Search for the cell housing the specified text and yield its [x, y] center coordinate. 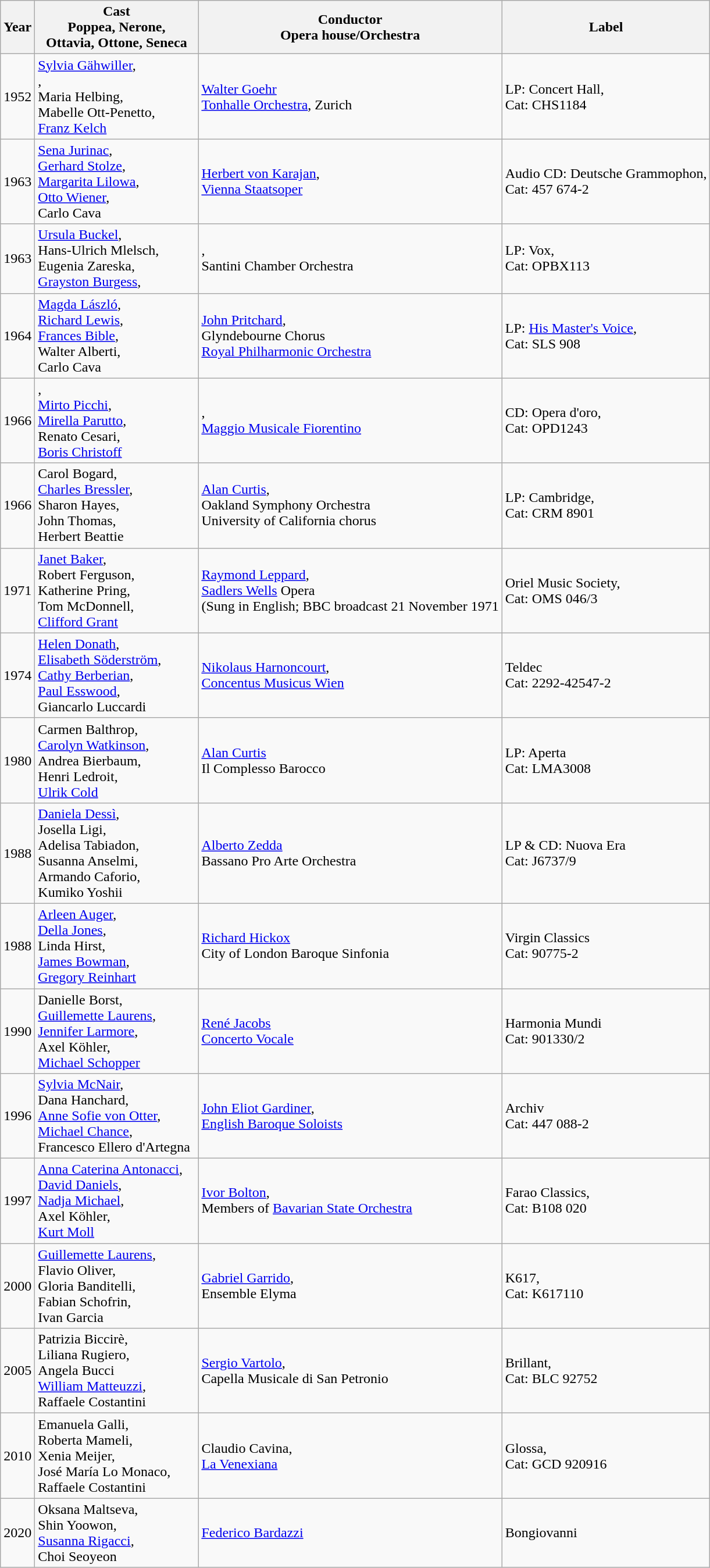
1964 [17, 336]
Sena Jurinac, Gerhard Stolze, Margarita Lilowa,Otto Wiener, Carlo Cava [116, 181]
Danielle Borst, Guillemette Laurens, Jennifer Larmore,Axel Köhler, Michael Schopper [116, 1031]
Herbert von Karajan,Vienna Staatsoper [350, 181]
LP: Vox,Cat: OPBX113 [606, 258]
Walter GoehrTonhalle Orchestra, Zurich [350, 97]
Oriel Music Society,Cat: OMS 046/3 [606, 590]
ConductorOpera house/Orchestra [350, 27]
Janet Baker, Robert Ferguson, Katherine Pring,Tom McDonnell, Clifford Grant [116, 590]
1980 [17, 760]
LP: His Master's Voice,Cat: SLS 908 [606, 336]
Helen Donath, Elisabeth Söderström, Cathy Berberian,Paul Esswood, Giancarlo Luccardi [116, 675]
Alan Curtis,Oakland Symphony OrchestraUniversity of California chorus [350, 505]
Ursula Buckel, Hans-Ulrich Mlelsch, Eugenia Zareska, Grayston Burgess, [116, 258]
TeldecCat: 2292-42547-2 [606, 675]
2000 [17, 1286]
1971 [17, 590]
Sylvia McNair,Dana Hanchard, Anne Sofie von Otter, Michael Chance, Francesco Ellero d'Artegna [116, 1116]
1974 [17, 675]
LP & CD: Nuova EraCat: J6737/9 [606, 853]
Daniela Dessì, Josella Ligi, Adelisa Tabiadon,Susanna Anselmi, Armando Caforio, Kumiko Yoshii [116, 853]
,Maggio Musicale Fiorentino [350, 420]
Oksana Maltseva,Shin Yoowon,Susanna Rigacci,Choi Seoyeon [116, 1533]
Claudio Cavina, La Venexiana [350, 1456]
Arleen Auger, Della Jones, Linda Hirst,James Bowman, Gregory Reinhart [116, 946]
Gabriel Garrido, Ensemble Elyma [350, 1286]
John Pritchard,Glyndebourne ChorusRoyal Philharmonic Orchestra [350, 336]
K617, Cat: K617110 [606, 1286]
Guillemette Laurens, Flavio Oliver,Gloria Banditelli,Fabian Schofrin, Ivan Garcia [116, 1286]
Audio CD: Deutsche Grammophon,Cat: 457 674-2 [606, 181]
Glossa, Cat: GCD 920916 [606, 1456]
Brillant, Cat: BLC 92752 [606, 1371]
Magda László,Richard Lewis,Frances Bible,Walter Alberti, Carlo Cava [116, 336]
Sylvia Gähwiller, , Maria Helbing, Mabelle Ott-Penetto,Franz Kelch [116, 97]
Richard HickoxCity of London Baroque Sinfonia [350, 946]
Federico Bardazzi [350, 1533]
Patrizia Biccirè, Liliana Rugiero, Angela BucciWilliam Matteuzzi, Raffaele Costantini [116, 1371]
Alan CurtisIl Complesso Barocco [350, 760]
1990 [17, 1031]
Farao Classics, Cat: B108 020 [606, 1201]
Nikolaus Harnoncourt, Concentus Musicus Wien [350, 675]
2005 [17, 1371]
Alberto ZeddaBassano Pro Arte Orchestra [350, 853]
2020 [17, 1533]
Virgin ClassicsCat: 90775-2 [606, 946]
Emanuela Galli, Roberta Mameli, Xenia Meijer, José María Lo Monaco, Raffaele Costantini [116, 1456]
2010 [17, 1456]
Raymond Leppard,Sadlers Wells Opera(Sung in English; BBC broadcast 21 November 1971 [350, 590]
, Mirto Picchi, Mirella Parutto,Renato Cesari, Boris Christoff [116, 420]
Year [17, 27]
Carmen Balthrop, Carolyn Watkinson, Andrea Bierbaum,Henri Ledroit, Ulrik Cold [116, 760]
Harmonia MundiCat: 901330/2 [606, 1031]
LP: Cambridge,Cat: CRM 8901 [606, 505]
René JacobsConcerto Vocale [350, 1031]
CD: Opera d'oro,Cat: OPD1243 [606, 420]
LP: Concert Hall,Cat: CHS1184 [606, 97]
John Eliot Gardiner, English Baroque Soloists [350, 1116]
Archiv Cat: 447 088-2 [606, 1116]
1996 [17, 1116]
CastPoppea, Nerone,Ottavia, Ottone, Seneca [116, 27]
Ivor Bolton, Members of Bavarian State Orchestra [350, 1201]
Bongiovanni [606, 1533]
Sergio Vartolo, Capella Musicale di San Petronio [350, 1371]
,Santini Chamber Orchestra [350, 258]
1997 [17, 1201]
Label [606, 27]
Anna Caterina Antonacci, David Daniels, Nadja Michael, Axel Köhler, Kurt Moll [116, 1201]
1952 [17, 97]
Carol Bogard, Charles Bressler, Sharon Hayes,John Thomas, Herbert Beattie [116, 505]
LP: ApertaCat: LMA3008 [606, 760]
